Detect which cell encompasses the target text, then output its [x, y] center coordinate. 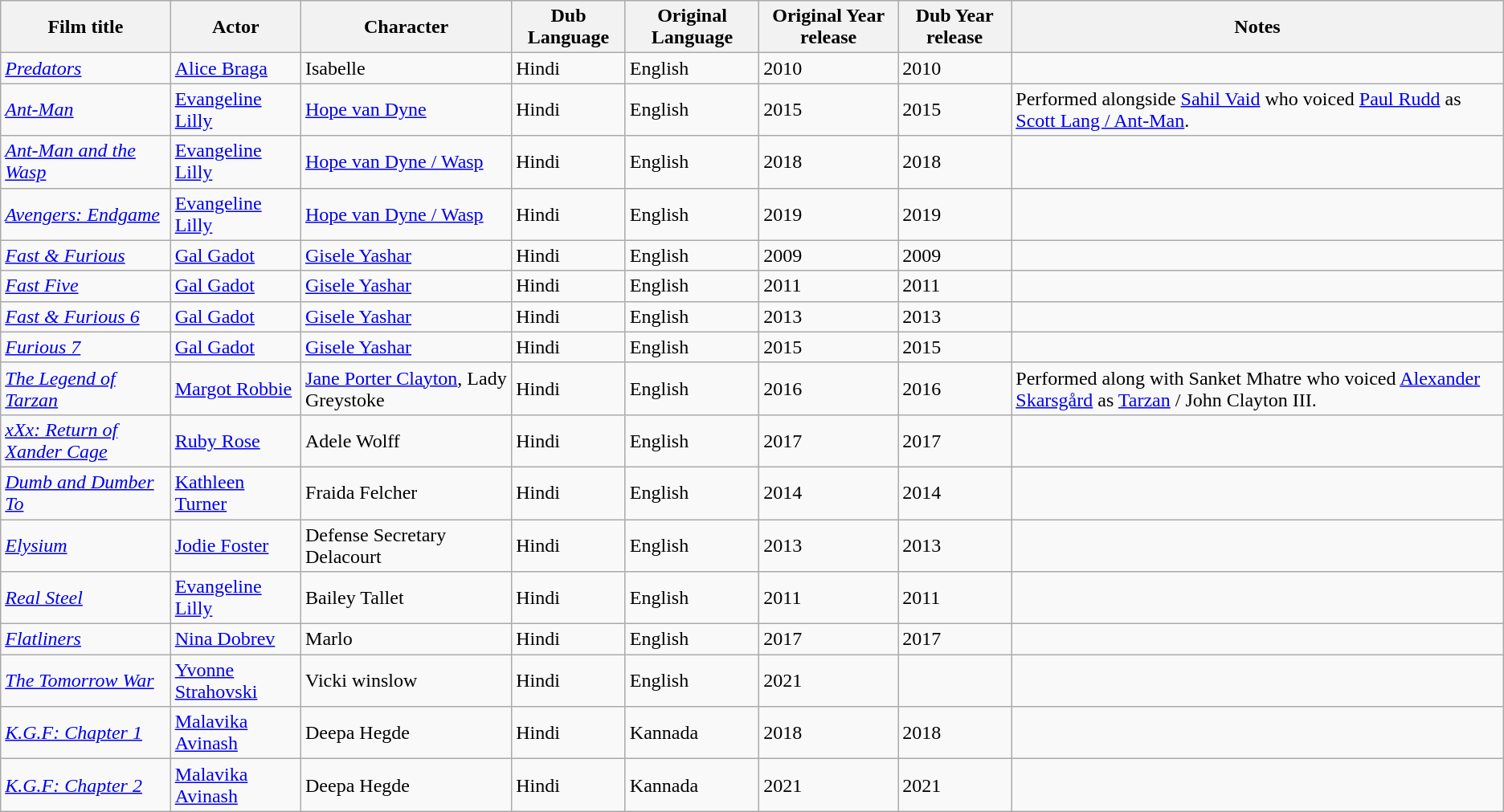
Avengers: Endgame [85, 214]
Dumb and Dumber To [85, 493]
Elysium [85, 545]
Adele Wolff [407, 440]
Ruby Rose [235, 440]
Jodie Foster [235, 545]
xXx: Return of Xander Cage [85, 440]
K.G.F: Chapter 2 [85, 785]
Original Year release [829, 27]
Bailey Tallet [407, 598]
The Legend of Tarzan [85, 389]
Flatliners [85, 639]
Predators [85, 68]
Ant-Man [85, 109]
Furious 7 [85, 347]
Ant-Man and the Wasp [85, 162]
Performed along with Sanket Mhatre who voiced Alexander Skarsgård as Tarzan / John Clayton III. [1257, 389]
Nina Dobrev [235, 639]
Dub Year release [954, 27]
Fast Five [85, 286]
Marlo [407, 639]
Yvonne Strahovski [235, 681]
Vicki winslow [407, 681]
Performed alongside Sahil Vaid who voiced Paul Rudd as Scott Lang / Ant-Man. [1257, 109]
Fast & Furious [85, 255]
Margot Robbie [235, 389]
Dub Language [569, 27]
Fast & Furious 6 [85, 316]
Original Language [692, 27]
Character [407, 27]
Kathleen Turner [235, 493]
The Tomorrow War [85, 681]
Isabelle [407, 68]
Notes [1257, 27]
Fraida Felcher [407, 493]
Real Steel [85, 598]
Hope van Dyne [407, 109]
Film title [85, 27]
Defense Secretary Delacourt [407, 545]
Alice Braga [235, 68]
Actor [235, 27]
Jane Porter Clayton, Lady Greystoke [407, 389]
K.G.F: Chapter 1 [85, 732]
